From the cell containing the given text, extract its center point as (x, y) coordinate. 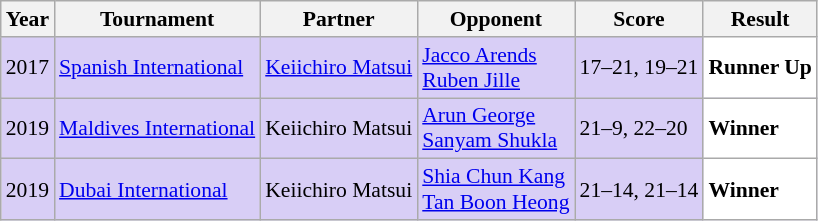
Score (640, 19)
21–14, 21–14 (640, 190)
Partner (338, 19)
Tournament (157, 19)
17–21, 19–21 (640, 68)
Runner Up (760, 68)
Opponent (496, 19)
Shia Chun Kang Tan Boon Heong (496, 190)
Year (28, 19)
Arun George Sanyam Shukla (496, 128)
Dubai International (157, 190)
21–9, 22–20 (640, 128)
Jacco Arends Ruben Jille (496, 68)
Maldives International (157, 128)
Spanish International (157, 68)
Result (760, 19)
2017 (28, 68)
